Scan for the cell matching the given text and deliver its [x, y] coordinate at center. 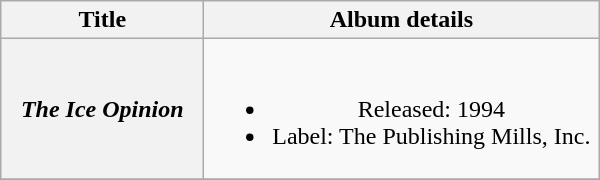
Released: 1994Label: The Publishing Mills, Inc. [402, 109]
Album details [402, 20]
The Ice Opinion [102, 109]
Title [102, 20]
